Pinpoint the cell where the given text exists, returning its (x, y) midpoint coordinate. 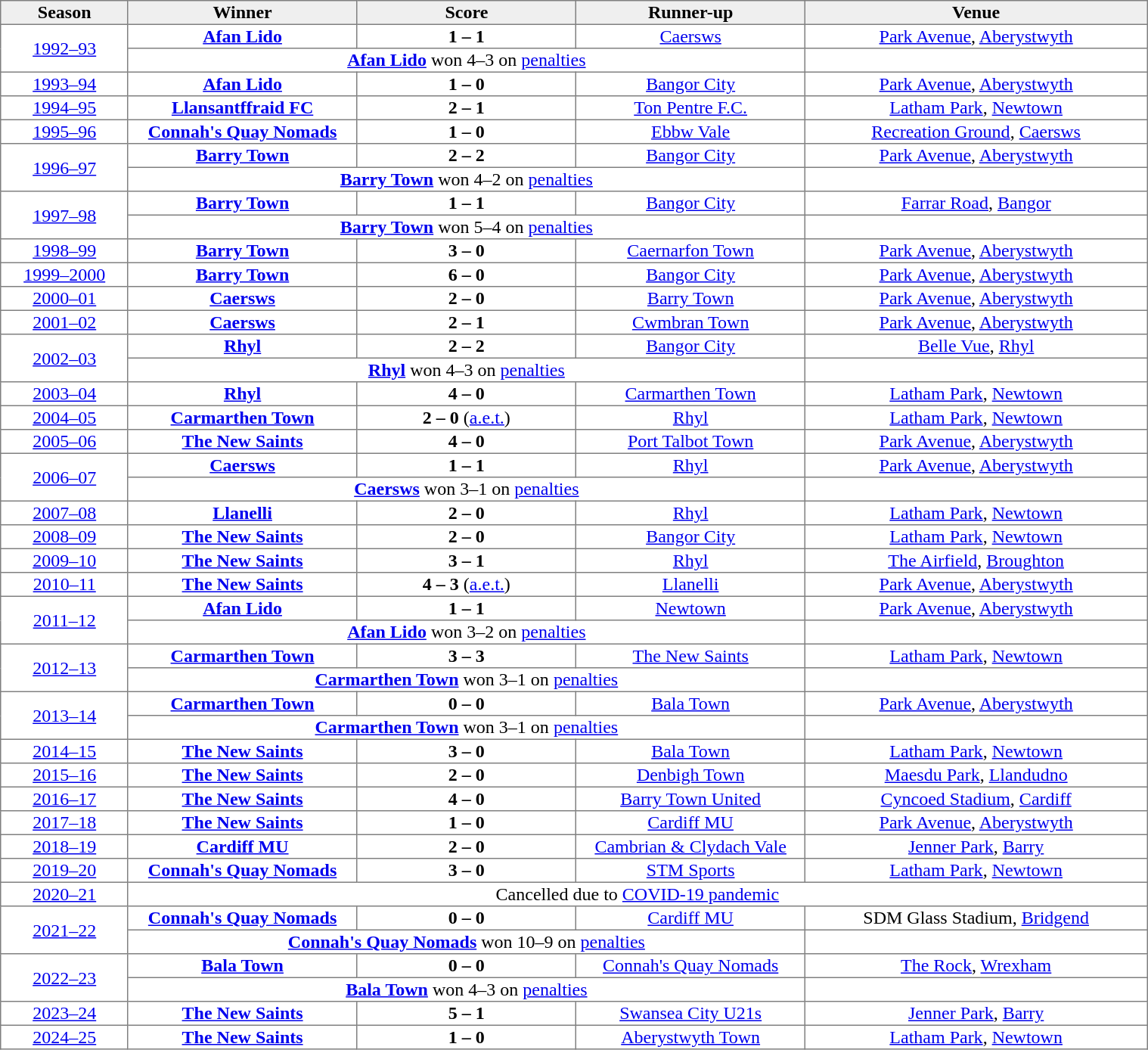
Denbigh Town (691, 775)
Cambrian & Clydach Vale (691, 847)
2021–22 (64, 930)
1998–99 (64, 251)
2007–08 (64, 513)
The Rock, Wrexham (976, 966)
Ebbw Vale (691, 132)
1996–97 (64, 168)
6 – 0 (467, 275)
2014–15 (64, 751)
2 – 0 (a.e.t.) (467, 418)
2001–02 (64, 322)
2018–19 (64, 847)
Llansantffraid FC (242, 108)
Port Talbot Town (691, 442)
2023–24 (64, 1014)
Newtown (691, 608)
3 – 1 (467, 561)
Ton Pentre F.C. (691, 108)
Cyncoed Stadium, Cardiff (976, 799)
Venue (976, 13)
Recreation Ground, Caersws (976, 132)
1997–98 (64, 215)
3 – 3 (467, 656)
Winner (242, 13)
2024–25 (64, 1037)
Aberystwyth Town (691, 1037)
2006–07 (64, 477)
The Airfield, Broughton (976, 561)
4 – 3 (a.e.t.) (467, 585)
Runner-up (691, 13)
2009–10 (64, 561)
Caersws won 3–1 on penalties (467, 489)
Barry Town won 5–4 on penalties (467, 227)
Cwmbran Town (691, 322)
STM Sports (691, 871)
1995–96 (64, 132)
Barry Town United (691, 799)
2005–06 (64, 442)
2012–13 (64, 667)
1993–94 (64, 84)
Afan Lido won 4–3 on penalties (467, 61)
Connah's Quay Nomads won 10–9 on penalties (467, 942)
1994–95 (64, 108)
2015–16 (64, 775)
2022–23 (64, 977)
2003–04 (64, 394)
Afan Lido won 3–2 on penalties (467, 632)
Barry Town won 4–2 on penalties (467, 179)
5 – 1 (467, 1014)
Score (467, 13)
Season (64, 13)
Belle Vue, Rhyl (976, 346)
Farrar Road, Bangor (976, 203)
Cancelled due to COVID-19 pandemic (638, 894)
2010–11 (64, 585)
1992–93 (64, 48)
2000–01 (64, 299)
Swansea City U21s (691, 1014)
Rhyl won 4–3 on penalties (467, 370)
2011–12 (64, 620)
Caernarfon Town (691, 251)
2004–05 (64, 418)
1999–2000 (64, 275)
2020–21 (64, 894)
2019–20 (64, 871)
2013–14 (64, 716)
2008–09 (64, 537)
SDM Glass Stadium, Bridgend (976, 918)
2017–18 (64, 823)
2002–03 (64, 359)
Maesdu Park, Llandudno (976, 775)
Bala Town won 4–3 on penalties (467, 989)
2016–17 (64, 799)
